Provide the (X, Y) coordinate of the cell's center where the given text is located.  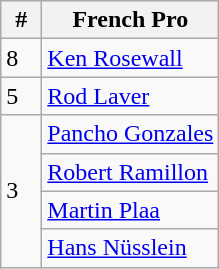
Rod Laver (130, 96)
French Pro (130, 20)
3 (22, 191)
# (22, 20)
Martin Plaa (130, 210)
Ken Rosewall (130, 58)
8 (22, 58)
Pancho Gonzales (130, 134)
Hans Nüsslein (130, 248)
5 (22, 96)
Robert Ramillon (130, 172)
